Find where the given text appears and provide that cell's center as [x, y] coordinate. 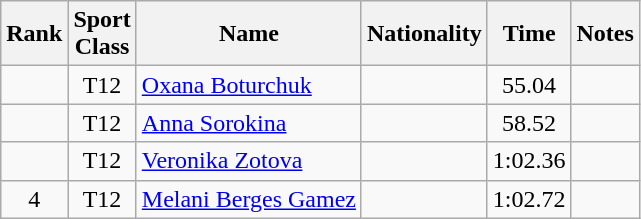
Rank [34, 34]
Oxana Boturchuk [248, 85]
Anna Sorokina [248, 123]
55.04 [529, 85]
1:02.36 [529, 161]
4 [34, 199]
Time [529, 34]
Melani Berges Gamez [248, 199]
Nationality [424, 34]
Name [248, 34]
SportClass [102, 34]
58.52 [529, 123]
Veronika Zotova [248, 161]
Notes [605, 34]
1:02.72 [529, 199]
